Identify which cell holds the provided text, then report its [X, Y] central coordinate. 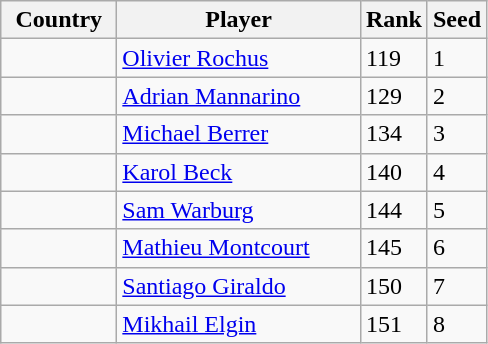
Country [59, 20]
Santiago Giraldo [239, 286]
Michael Berrer [239, 134]
129 [394, 96]
Seed [456, 20]
3 [456, 134]
145 [394, 248]
150 [394, 286]
Adrian Mannarino [239, 96]
151 [394, 324]
2 [456, 96]
5 [456, 210]
Mikhail Elgin [239, 324]
Player [239, 20]
Mathieu Montcourt [239, 248]
Rank [394, 20]
Karol Beck [239, 172]
140 [394, 172]
7 [456, 286]
Olivier Rochus [239, 58]
8 [456, 324]
119 [394, 58]
1 [456, 58]
4 [456, 172]
134 [394, 134]
6 [456, 248]
144 [394, 210]
Sam Warburg [239, 210]
